Determine the [x, y] coordinate at the center of the cell enclosing the given text.  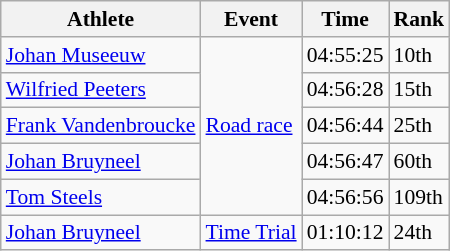
Time Trial [252, 233]
25th [420, 126]
Time [346, 19]
Frank Vandenbroucke [101, 126]
Tom Steels [101, 197]
04:56:44 [346, 126]
60th [420, 162]
04:56:56 [346, 197]
Wilfried Peeters [101, 90]
Road race [252, 126]
109th [420, 197]
04:56:47 [346, 162]
10th [420, 55]
Rank [420, 19]
04:56:28 [346, 90]
01:10:12 [346, 233]
24th [420, 233]
Athlete [101, 19]
Event [252, 19]
04:55:25 [346, 55]
Johan Museeuw [101, 55]
15th [420, 90]
